Identify which cell holds the provided text, then report its (X, Y) central coordinate. 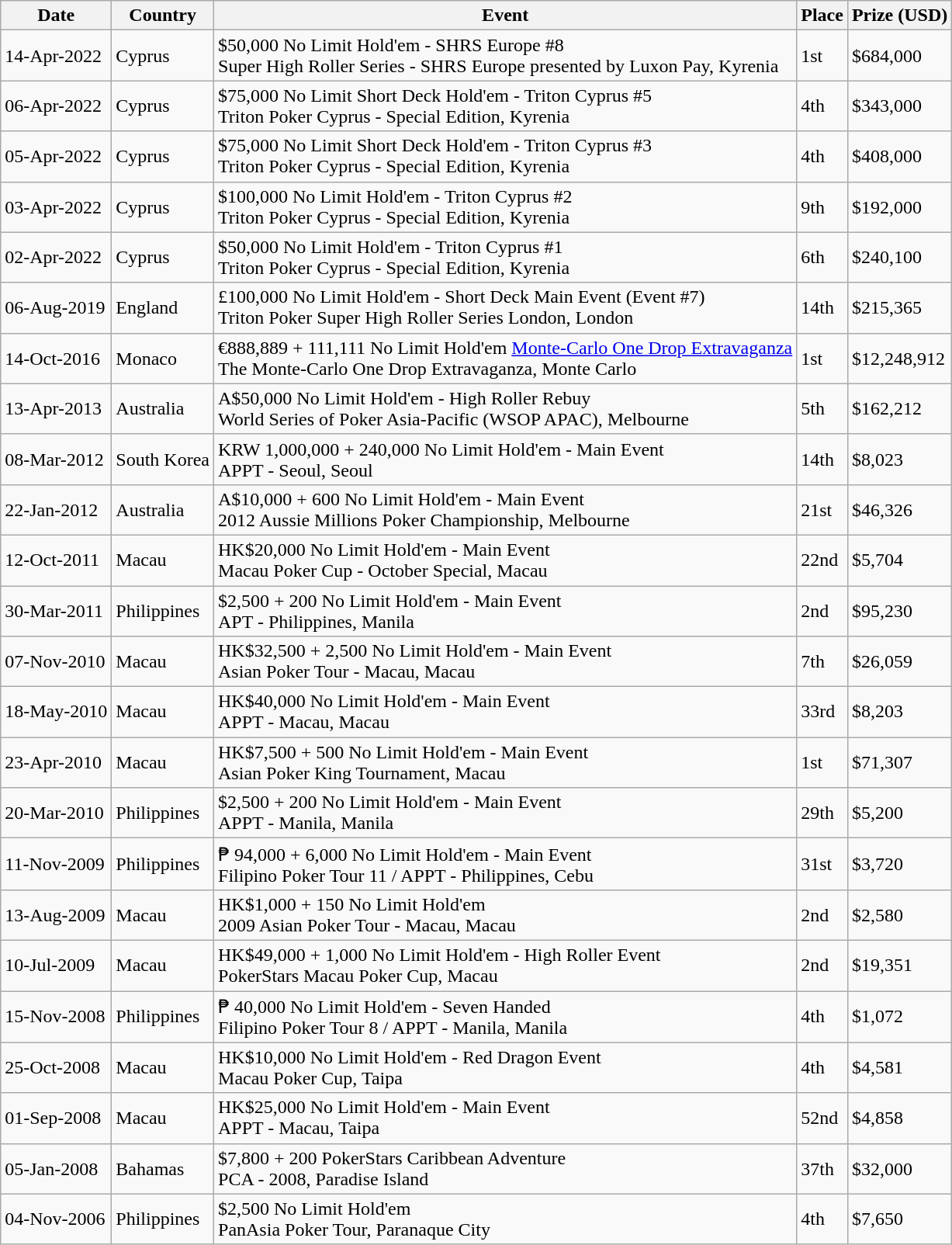
37th (822, 1169)
South Korea (163, 460)
HK$10,000 No Limit Hold'em - Red Dragon EventMacau Poker Cup, Taipa (506, 1068)
Place (822, 16)
$19,351 (899, 966)
$46,326 (899, 509)
$4,858 (899, 1118)
04-Nov-2006 (56, 1219)
$162,212 (899, 408)
18-May-2010 (56, 713)
02-Apr-2022 (56, 258)
6th (822, 258)
$5,200 (899, 813)
$75,000 No Limit Short Deck Hold'em - Triton Cyprus #5Triton Poker Cyprus - Special Edition, Kyrenia (506, 106)
$215,365 (899, 307)
21st (822, 509)
22nd (822, 560)
$192,000 (899, 206)
7th (822, 661)
14-Apr-2022 (56, 56)
10-Jul-2009 (56, 966)
$684,000 (899, 56)
$1,072 (899, 1017)
Prize (USD) (899, 16)
$75,000 No Limit Short Deck Hold'em - Triton Cyprus #3Triton Poker Cyprus - Special Edition, Kyrenia (506, 157)
Bahamas (163, 1169)
31st (822, 865)
€888,889 + 111,111 No Limit Hold'em Monte-Carlo One Drop ExtravaganzaThe Monte-Carlo One Drop Extravaganza, Monte Carlo (506, 359)
$7,800 + 200 PokerStars Caribbean AdventurePCA - 2008, Paradise Island (506, 1169)
$4,581 (899, 1068)
33rd (822, 713)
$95,230 (899, 610)
HK$1,000 + 150 No Limit Hold'em2009 Asian Poker Tour - Macau, Macau (506, 914)
13-Aug-2009 (56, 914)
01-Sep-2008 (56, 1118)
03-Apr-2022 (56, 206)
A$10,000 + 600 No Limit Hold'em - Main Event2012 Aussie Millions Poker Championship, Melbourne (506, 509)
05-Jan-2008 (56, 1169)
12-Oct-2011 (56, 560)
$343,000 (899, 106)
13-Apr-2013 (56, 408)
Date (56, 16)
25-Oct-2008 (56, 1068)
07-Nov-2010 (56, 661)
£100,000 No Limit Hold'em - Short Deck Main Event (Event #7)Triton Poker Super High Roller Series London, London (506, 307)
HK$25,000 No Limit Hold'em - Main EventAPPT - Macau, Taipa (506, 1118)
30-Mar-2011 (56, 610)
₱ 40,000 No Limit Hold'em - Seven HandedFilipino Poker Tour 8 / APPT - Manila, Manila (506, 1017)
$7,650 (899, 1219)
9th (822, 206)
England (163, 307)
$50,000 No Limit Hold'em - SHRS Europe #8Super High Roller Series - SHRS Europe presented by Luxon Pay, Kyrenia (506, 56)
20-Mar-2010 (56, 813)
23-Apr-2010 (56, 762)
$2,580 (899, 914)
52nd (822, 1118)
06-Apr-2022 (56, 106)
$50,000 No Limit Hold'em - Triton Cyprus #1Triton Poker Cyprus - Special Edition, Kyrenia (506, 258)
$2,500 + 200 No Limit Hold'em - Main EventAPPT - Manila, Manila (506, 813)
5th (822, 408)
$2,500 No Limit Hold'emPanAsia Poker Tour, Paranaque City (506, 1219)
Monaco (163, 359)
08-Mar-2012 (56, 460)
$8,203 (899, 713)
A$50,000 No Limit Hold'em - High Roller RebuyWorld Series of Poker Asia-Pacific (WSOP APAC), Melbourne (506, 408)
$32,000 (899, 1169)
$5,704 (899, 560)
KRW 1,000,000 + 240,000 No Limit Hold'em - Main EventAPPT - Seoul, Seoul (506, 460)
$100,000 No Limit Hold'em - Triton Cyprus #2Triton Poker Cyprus - Special Edition, Kyrenia (506, 206)
15-Nov-2008 (56, 1017)
06-Aug-2019 (56, 307)
$3,720 (899, 865)
22-Jan-2012 (56, 509)
11-Nov-2009 (56, 865)
$240,100 (899, 258)
Country (163, 16)
HK$49,000 + 1,000 No Limit Hold'em - High Roller EventPokerStars Macau Poker Cup, Macau (506, 966)
HK$32,500 + 2,500 No Limit Hold'em - Main EventAsian Poker Tour - Macau, Macau (506, 661)
29th (822, 813)
$71,307 (899, 762)
HK$20,000 No Limit Hold'em - Main EventMacau Poker Cup - October Special, Macau (506, 560)
$12,248,912 (899, 359)
14-Oct-2016 (56, 359)
₱ 94,000 + 6,000 No Limit Hold'em - Main EventFilipino Poker Tour 11 / APPT - Philippines, Cebu (506, 865)
HK$40,000 No Limit Hold'em - Main EventAPPT - Macau, Macau (506, 713)
$408,000 (899, 157)
$2,500 + 200 No Limit Hold'em - Main EventAPT - Philippines, Manila (506, 610)
$26,059 (899, 661)
HK$7,500 + 500 No Limit Hold'em - Main EventAsian Poker King Tournament, Macau (506, 762)
05-Apr-2022 (56, 157)
Event (506, 16)
$8,023 (899, 460)
